Extract the (X, Y) coordinate from the center of the cell holding the provided text.  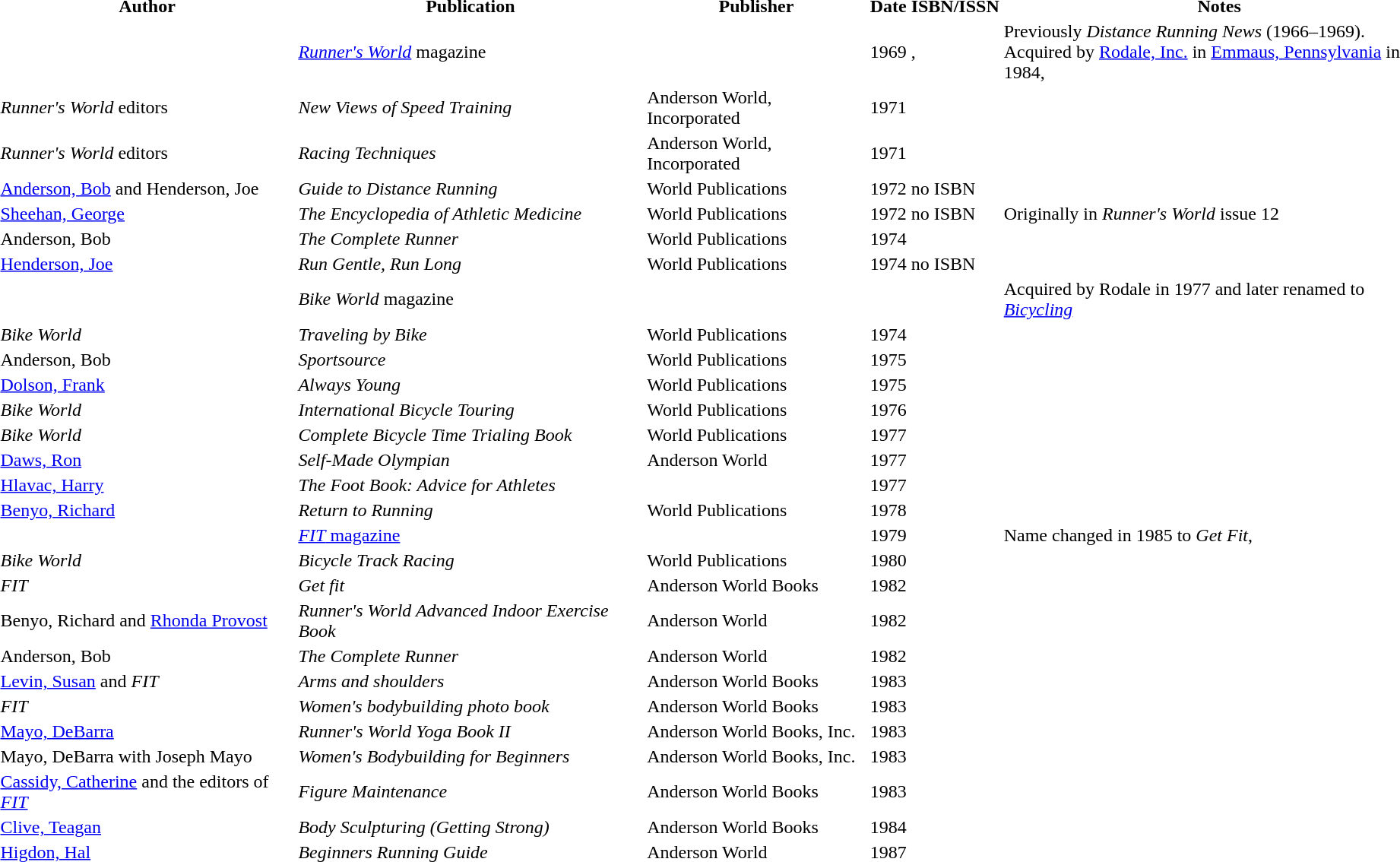
Guide to Distance Running (470, 189)
Self-Made Olympian (470, 460)
Bike World magazine (470, 299)
New Views of Speed Training (470, 108)
1976 (888, 410)
1984 (888, 827)
Runner's World Advanced Indoor Exercise Book (470, 620)
Always Young (470, 385)
Run Gentle, Run Long (470, 264)
Get fit (470, 585)
Bicycle Track Racing (470, 560)
Return to Running (470, 510)
Women's bodybuilding photo book (470, 706)
Runner's World Yoga Book II (470, 731)
, (955, 52)
Runner's World magazine (470, 52)
Sportsource (470, 360)
The Encyclopedia of Athletic Medicine (470, 214)
Body Sculpturing (Getting Strong) (470, 827)
International Bicycle Touring (470, 410)
1980 (888, 560)
FIT magazine (470, 535)
1979 (888, 535)
1969 (888, 52)
1978 (888, 510)
Racing Techniques (470, 154)
Women's Bodybuilding for Beginners (470, 756)
Figure Maintenance (470, 792)
The Foot Book: Advice for Athletes (470, 485)
Arms and shoulders (470, 681)
Traveling by Bike (470, 334)
Complete Bicycle Time Trialing Book (470, 435)
